From the cell containing the given text, extract its center point as [x, y] coordinate. 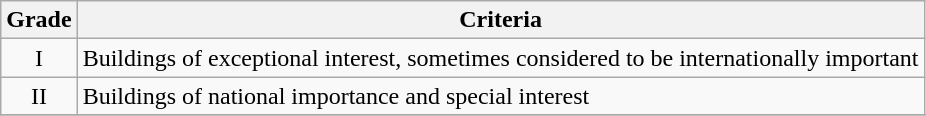
Buildings of national importance and special interest [500, 96]
Buildings of exceptional interest, sometimes considered to be internationally important [500, 58]
II [39, 96]
Grade [39, 20]
Criteria [500, 20]
I [39, 58]
